Detect which cell encompasses the target text, then output its (x, y) center coordinate. 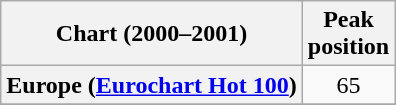
Peakposition (348, 34)
Chart (2000–2001) (152, 34)
65 (348, 85)
Europe (Eurochart Hot 100) (152, 85)
